For the text-containing cell, return its midpoint in (X, Y) coordinate format. 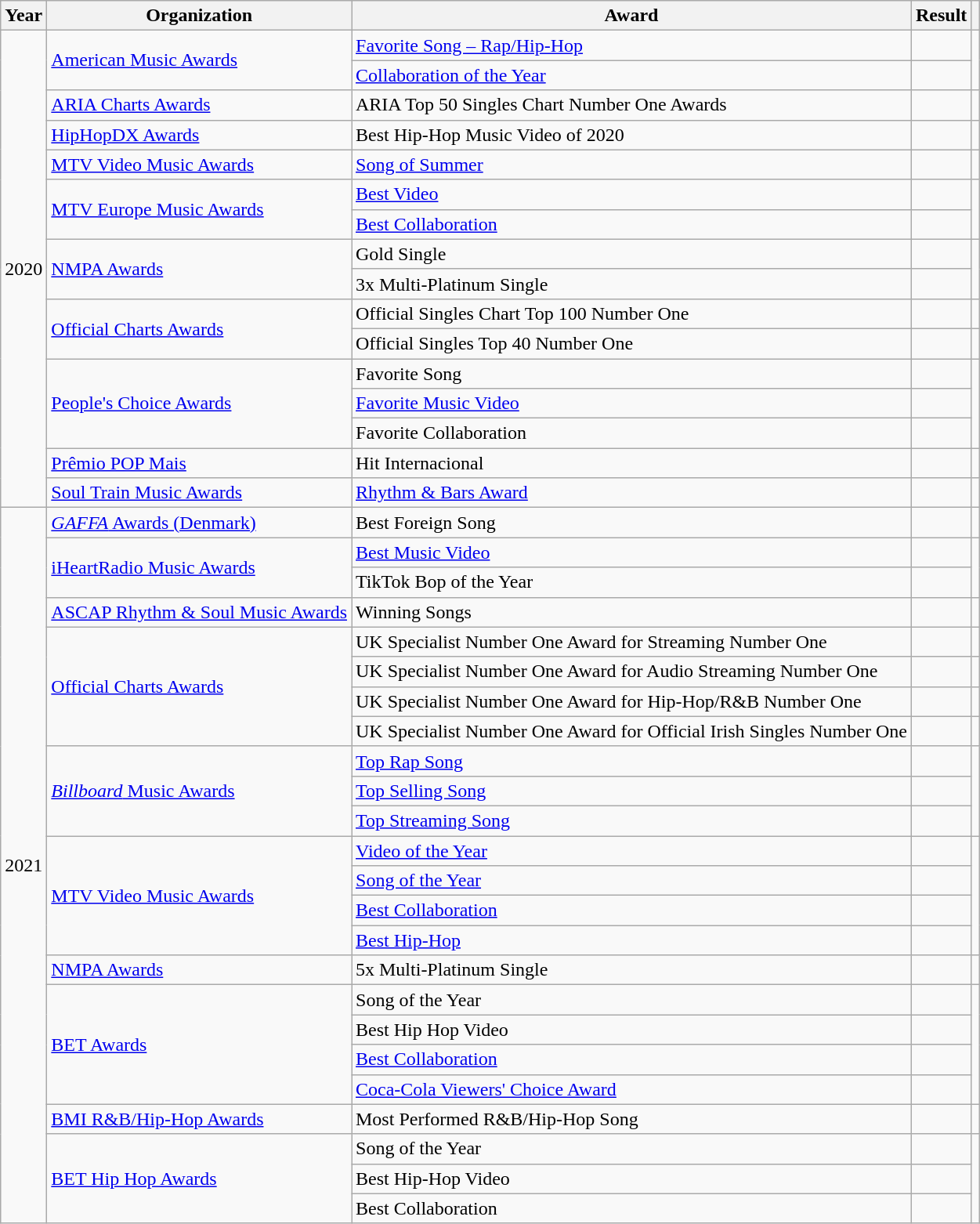
UK Specialist Number One Award for Official Irish Singles Number One (631, 731)
Official Singles Chart Top 100 Number One (631, 313)
iHeartRadio Music Awards (199, 567)
UK Specialist Number One Award for Hip-Hop/R&B Number One (631, 701)
Best Video (631, 194)
HipHopDX Awards (199, 135)
Award (631, 16)
People's Choice Awards (199, 404)
Video of the Year (631, 850)
Result (941, 16)
Organization (199, 16)
Favorite Music Video (631, 404)
Favorite Song – Rap/Hip-Hop (631, 45)
Top Rap Song (631, 761)
MTV Europe Music Awards (199, 209)
Year (24, 16)
Best Hip Hop Video (631, 1030)
Hit Internacional (631, 463)
UK Specialist Number One Award for Audio Streaming Number One (631, 672)
Gold Single (631, 254)
Winning Songs (631, 612)
BMI R&B/Hip-Hop Awards (199, 1119)
Billboard Music Awards (199, 791)
Rhythm & Bars Award (631, 493)
5x Multi-Platinum Single (631, 970)
Best Foreign Song (631, 523)
UK Specialist Number One Award for Streaming Number One (631, 642)
Best Hip-Hop Music Video of 2020 (631, 135)
3x Multi-Platinum Single (631, 284)
Coca-Cola Viewers' Choice Award (631, 1089)
American Music Awards (199, 60)
Top Streaming Song (631, 820)
Top Selling Song (631, 791)
ARIA Charts Awards (199, 105)
Best Music Video (631, 552)
GAFFA Awards (Denmark) (199, 523)
Collaboration of the Year (631, 75)
ASCAP Rhythm & Soul Music Awards (199, 612)
TikTok Bop of the Year (631, 582)
Best Hip-Hop (631, 940)
Favorite Song (631, 374)
Song of Summer (631, 165)
Best Hip-Hop Video (631, 1179)
BET Hip Hop Awards (199, 1179)
ARIA Top 50 Singles Chart Number One Awards (631, 105)
Most Performed R&B/Hip-Hop Song (631, 1119)
Official Singles Top 40 Number One (631, 343)
2020 (24, 270)
2021 (24, 866)
Soul Train Music Awards (199, 493)
BET Awards (199, 1045)
Prêmio POP Mais (199, 463)
Favorite Collaboration (631, 433)
